Scan for the cell matching the given text and deliver its [x, y] coordinate at center. 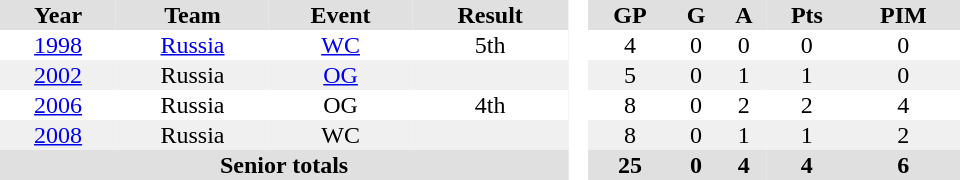
2006 [58, 105]
1998 [58, 45]
6 [904, 165]
Event [341, 15]
4th [490, 105]
G [696, 15]
PIM [904, 15]
Pts [807, 15]
2002 [58, 75]
5th [490, 45]
Result [490, 15]
25 [630, 165]
GP [630, 15]
Senior totals [284, 165]
Year [58, 15]
5 [630, 75]
Team [192, 15]
2008 [58, 135]
A [744, 15]
